Determine the (X, Y) coordinate at the center of the cell enclosing the given text.  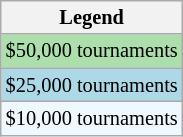
$25,000 tournaments (92, 85)
$50,000 tournaments (92, 51)
$10,000 tournaments (92, 118)
Legend (92, 17)
